Detect which cell encompasses the target text, then output its [X, Y] center coordinate. 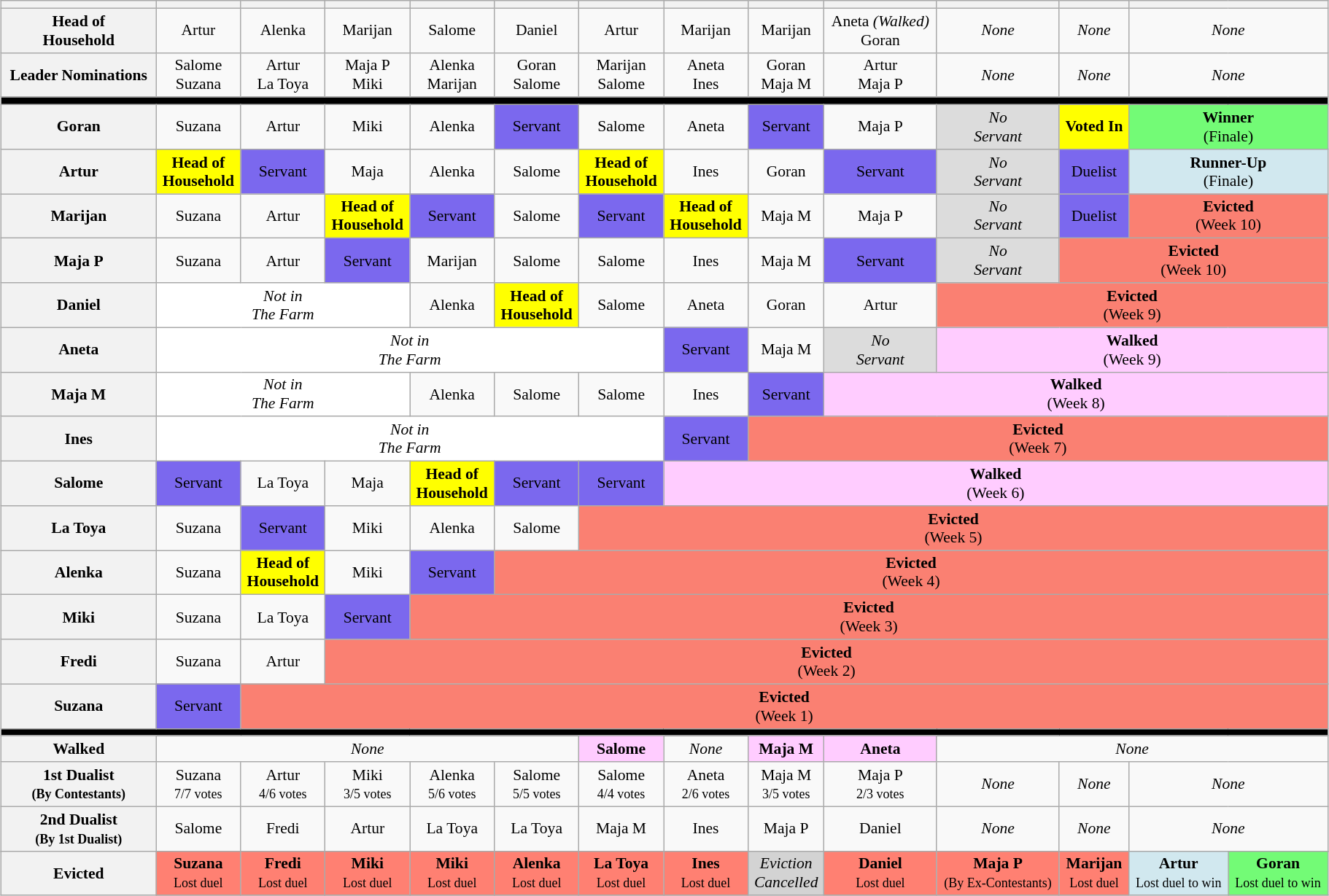
Miki3/5 votes [368, 784]
Artur4/6 votes [283, 784]
Evicted (Week 1) [784, 706]
Winner (Finale) [1228, 127]
Evicted (Week 7) [1039, 439]
GoranMaja M [786, 74]
DanielLost duel [880, 873]
Evicted (Week 2) [827, 662]
ArturMaja P [880, 74]
Maja PMiki [368, 74]
Suzana7/7 votes [198, 784]
Aneta2/6 votes [706, 784]
InesLost duel [706, 873]
Salome5/5 votes [537, 784]
Walked (Week 6) [996, 484]
Alenka5/6 votes [452, 784]
FrediLost duel [283, 873]
Walked (Week 8) [1076, 394]
ArturLost duel to win [1179, 873]
SalomeSuzana [198, 74]
Maja P2/3 votes [880, 784]
MarijanSalome [621, 74]
Voted In [1094, 127]
2nd Dualist(By 1st Dualist) [79, 828]
1st Dualist (By Contestants) [79, 784]
ArturLa Toya [283, 74]
EvictionCancelled [786, 873]
GoranLost duel to win [1278, 873]
Runner-Up (Finale) [1228, 172]
AlenkaMarijan [452, 74]
SuzanaLost duel [198, 873]
Evicted (Week 9) [1132, 305]
Walked (Week 9) [1132, 350]
Leader Nominations [79, 74]
Maja M3/5 votes [786, 784]
AnetaInes [706, 74]
Evicted (Week 4) [912, 573]
Walked [79, 749]
MarijanLost duel [1094, 873]
GoranSalome [537, 74]
Aneta (Walked)Goran [880, 31]
Evicted [79, 873]
Maja P(By Ex-Contestants) [998, 873]
Evicted (Week 5) [954, 528]
La ToyaLost duel [621, 873]
Evicted (Week 3) [869, 617]
Salome4/4 votes [621, 784]
AlenkaLost duel [537, 873]
